Extract the [X, Y] coordinate from the center of the cell holding the provided text.  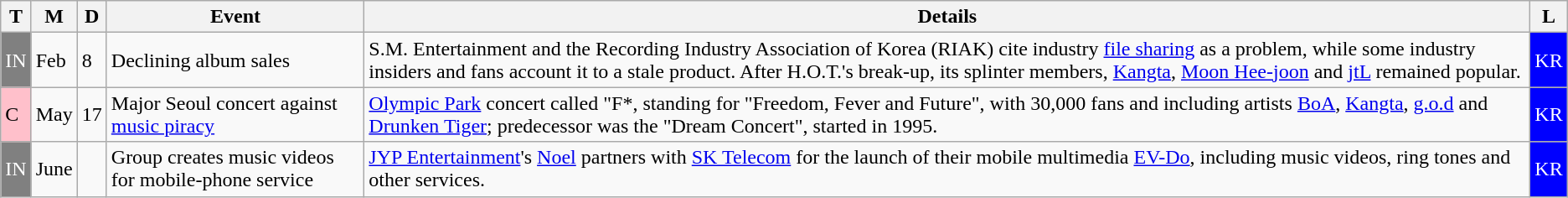
T [16, 17]
L [1549, 17]
Major Seoul concert against music piracy [235, 114]
Feb [54, 60]
Event [235, 17]
Declining album sales [235, 60]
C [16, 114]
M [54, 17]
May [54, 114]
Details [947, 17]
8 [92, 60]
17 [92, 114]
Group creates music videos for mobile-phone service [235, 169]
D [92, 17]
June [54, 169]
